From the cell containing the given text, extract its center point as [X, Y] coordinate. 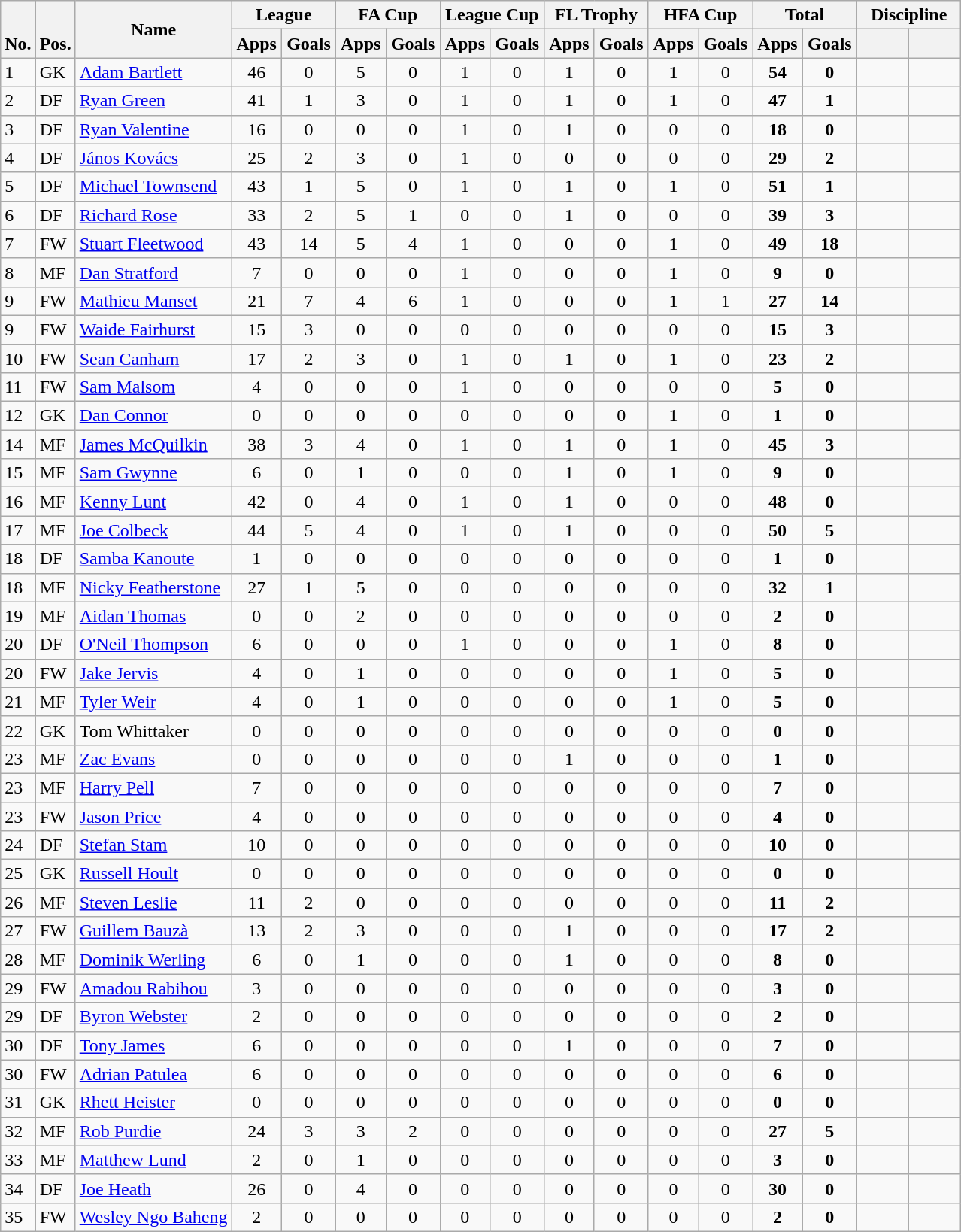
Discipline [908, 15]
41 [257, 101]
Dominik Werling [153, 960]
Name [153, 29]
János Kovács [153, 158]
50 [778, 530]
Dan Connor [153, 416]
45 [778, 445]
Nicky Featherstone [153, 587]
Tom Whittaker [153, 730]
League [284, 15]
Joe Heath [153, 1188]
Stefan Stam [153, 845]
42 [257, 502]
Stuart Fleetwood [153, 244]
Rob Purdie [153, 1131]
35 [18, 1217]
Pos. [56, 29]
46 [257, 72]
22 [18, 730]
Joe Colbeck [153, 530]
Tyler Weir [153, 702]
Steven Leslie [153, 903]
39 [778, 215]
51 [778, 187]
Tony James [153, 1045]
44 [257, 530]
Adrian Patulea [153, 1074]
Matthew Lund [153, 1160]
League Cup [492, 15]
Jake Jervis [153, 673]
Harry Pell [153, 787]
Zac Evans [153, 759]
12 [18, 416]
Aidan Thomas [153, 616]
Wesley Ngo Baheng [153, 1217]
Waide Fairhurst [153, 329]
HFA Cup [701, 15]
Sam Gwynne [153, 473]
Guillem Bauzà [153, 931]
James McQuilkin [153, 445]
Byron Webster [153, 1017]
Kenny Lunt [153, 502]
Sean Canham [153, 359]
Ryan Green [153, 101]
Rhett Heister [153, 1103]
Sam Malsom [153, 387]
Ryan Valentine [153, 129]
Samba Kanoute [153, 559]
No. [18, 29]
Russell Hoult [153, 874]
38 [257, 445]
48 [778, 502]
31 [18, 1103]
28 [18, 960]
O'Neil Thompson [153, 645]
Amadou Rabihou [153, 988]
47 [778, 101]
Michael Townsend [153, 187]
Dan Stratford [153, 272]
Jason Price [153, 816]
34 [18, 1188]
Richard Rose [153, 215]
19 [18, 616]
49 [778, 244]
FL Trophy [597, 15]
Mathieu Manset [153, 301]
Total [805, 15]
13 [257, 931]
54 [778, 72]
Adam Bartlett [153, 72]
FA Cup [388, 15]
